For the text-containing cell, return its midpoint in [X, Y] coordinate format. 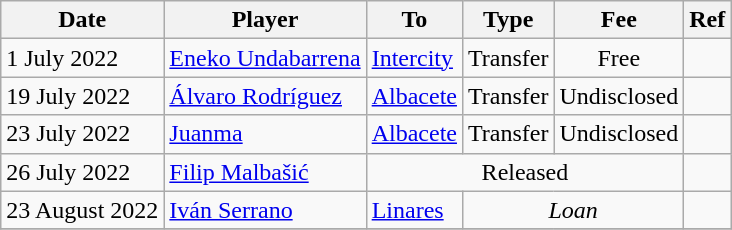
Linares [414, 210]
Loan [572, 210]
Álvaro Rodríguez [265, 96]
Ref [708, 20]
Released [525, 172]
Free [619, 58]
Iván Serrano [265, 210]
Player [265, 20]
Intercity [414, 58]
To [414, 20]
23 July 2022 [82, 134]
23 August 2022 [82, 210]
19 July 2022 [82, 96]
Date [82, 20]
Type [508, 20]
Juanma [265, 134]
Fee [619, 20]
1 July 2022 [82, 58]
26 July 2022 [82, 172]
Filip Malbašić [265, 172]
Eneko Undabarrena [265, 58]
